From the cell containing the given text, extract its center point as (X, Y) coordinate. 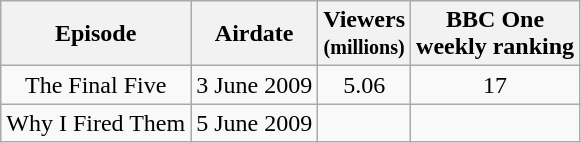
3 June 2009 (254, 85)
Airdate (254, 34)
Why I Fired Them (96, 123)
5 June 2009 (254, 123)
5.06 (364, 85)
The Final Five (96, 85)
Viewers(millions) (364, 34)
BBC Oneweekly ranking (496, 34)
Episode (96, 34)
17 (496, 85)
